From the cell containing the given text, extract its center point as (X, Y) coordinate. 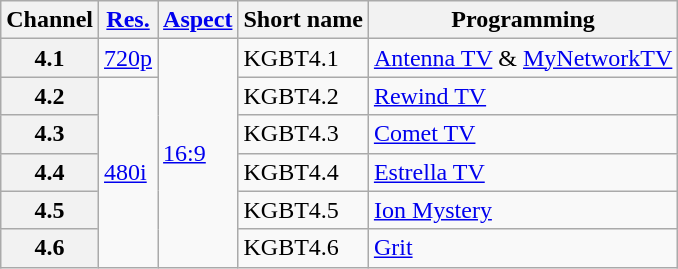
4.3 (50, 134)
KGBT4.2 (303, 96)
Rewind TV (522, 96)
Antenna TV & MyNetworkTV (522, 58)
4.5 (50, 210)
Programming (522, 20)
Estrella TV (522, 172)
KGBT4.5 (303, 210)
480i (128, 172)
Aspect (198, 20)
Comet TV (522, 134)
KGBT4.6 (303, 248)
4.2 (50, 96)
KGBT4.4 (303, 172)
Short name (303, 20)
16:9 (198, 153)
720p (128, 58)
KGBT4.1 (303, 58)
Grit (522, 248)
KGBT4.3 (303, 134)
Channel (50, 20)
4.6 (50, 248)
4.1 (50, 58)
Ion Mystery (522, 210)
Res. (128, 20)
4.4 (50, 172)
